Extract the [X, Y] coordinate from the center of the cell holding the provided text.  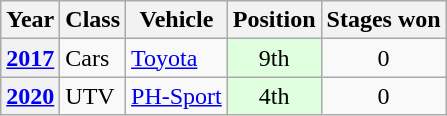
PH-Sport [177, 96]
Toyota [177, 58]
Vehicle [177, 20]
Cars [93, 58]
Position [274, 20]
UTV [93, 96]
4th [274, 96]
9th [274, 58]
2017 [30, 58]
2020 [30, 96]
Year [30, 20]
Class [93, 20]
Stages won [384, 20]
